Search for the cell housing the specified text and yield its [X, Y] center coordinate. 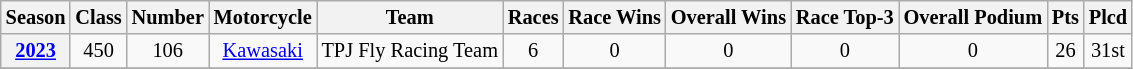
26 [1066, 51]
Overall Wins [728, 17]
Number [168, 17]
Plcd [1108, 17]
Races [534, 17]
450 [98, 51]
Overall Podium [973, 17]
Team [410, 17]
TPJ Fly Racing Team [410, 51]
Pts [1066, 17]
Race Wins [614, 17]
6 [534, 51]
Motorcycle [263, 17]
Kawasaki [263, 51]
Class [98, 17]
2023 [36, 51]
106 [168, 51]
31st [1108, 51]
Season [36, 17]
Race Top-3 [845, 17]
